Output the (X, Y) coordinate of the center of the cell containing the given text.  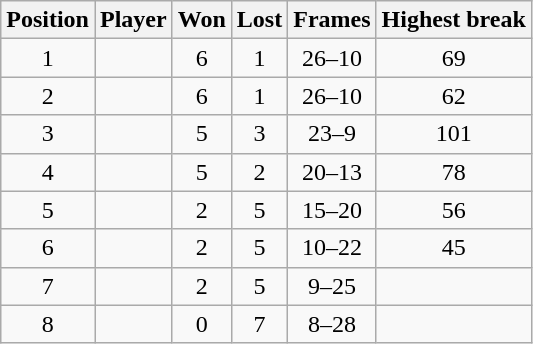
8–28 (332, 324)
Won (202, 20)
45 (454, 248)
9–25 (332, 286)
Lost (259, 20)
8 (48, 324)
0 (202, 324)
Frames (332, 20)
20–13 (332, 172)
Highest break (454, 20)
Player (133, 20)
69 (454, 58)
15–20 (332, 210)
62 (454, 96)
Position (48, 20)
101 (454, 134)
4 (48, 172)
23–9 (332, 134)
56 (454, 210)
78 (454, 172)
10–22 (332, 248)
